Output the [x, y] coordinate of the center of the cell containing the given text.  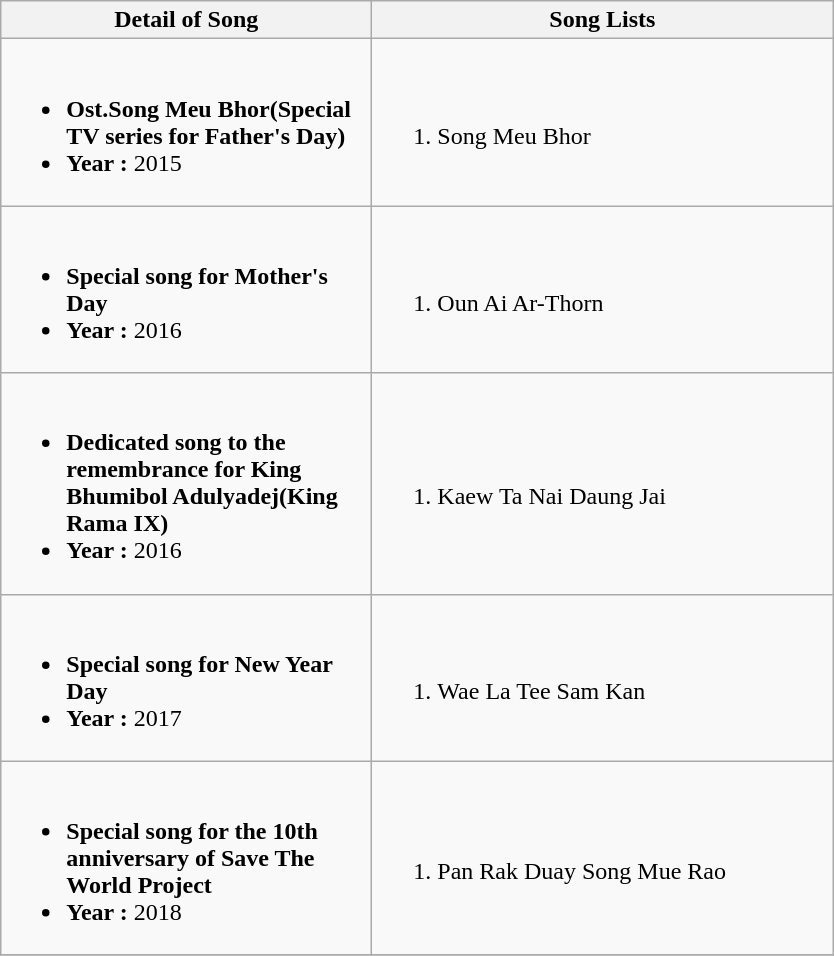
Pan Rak Duay Song Mue Rao [602, 858]
Wae La Tee Sam Kan [602, 678]
Oun Ai Ar-Thorn [602, 290]
Detail of Song [186, 20]
Dedicated song to the remembrance for King Bhumibol Adulyadej(King Rama IX)Year : 2016 [186, 484]
Kaew Ta Nai Daung Jai [602, 484]
Song Lists [602, 20]
Special song for New Year DayYear : 2017 [186, 678]
Special song for the 10th anniversary of Save The World ProjectYear : 2018 [186, 858]
Song Meu Bhor [602, 122]
Ost.Song Meu Bhor(Special TV series for Father's Day)Year : 2015 [186, 122]
Special song for Mother's DayYear : 2016 [186, 290]
